Locate the cell with the specified text and output its [x, y] center coordinate. 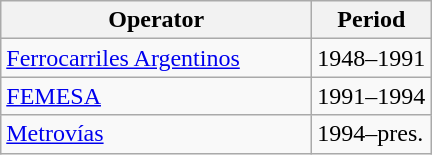
1991–1994 [372, 96]
Operator [156, 20]
1948–1991 [372, 58]
Metrovías [156, 134]
1994–pres. [372, 134]
Period [372, 20]
FEMESA [156, 96]
Ferrocarriles Argentinos [156, 58]
